Scan for the cell matching the given text and deliver its [x, y] coordinate at center. 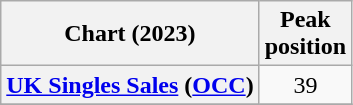
Chart (2023) [130, 34]
UK Singles Sales (OCC) [130, 85]
39 [305, 85]
Peakposition [305, 34]
